Search for the cell housing the specified text and yield its (x, y) center coordinate. 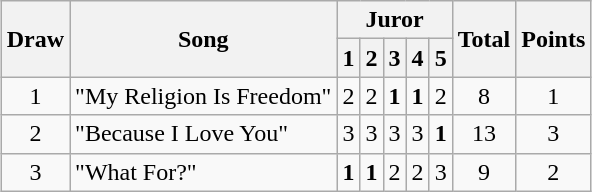
8 (484, 96)
"My Religion Is Freedom" (204, 96)
5 (440, 58)
Song (204, 39)
Juror (394, 20)
"What For?" (204, 172)
Draw (35, 39)
"Because I Love You" (204, 134)
4 (418, 58)
Total (484, 39)
Points (554, 39)
13 (484, 134)
9 (484, 172)
